For the text-containing cell, return its midpoint in [x, y] coordinate format. 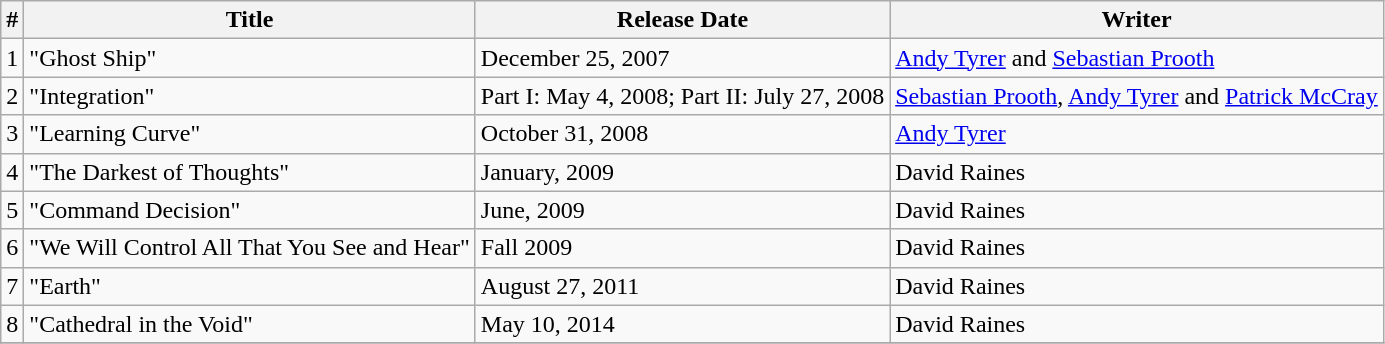
December 25, 2007 [682, 58]
5 [12, 210]
"Earth" [250, 286]
Andy Tyrer [1137, 134]
May 10, 2014 [682, 324]
8 [12, 324]
Andy Tyrer and Sebastian Prooth [1137, 58]
"Command Decision" [250, 210]
"Ghost Ship" [250, 58]
3 [12, 134]
"Learning Curve" [250, 134]
June, 2009 [682, 210]
Writer [1137, 20]
October 31, 2008 [682, 134]
2 [12, 96]
# [12, 20]
6 [12, 248]
4 [12, 172]
Part I: May 4, 2008; Part II: July 27, 2008 [682, 96]
Release Date [682, 20]
"Integration" [250, 96]
Title [250, 20]
"Cathedral in the Void" [250, 324]
Fall 2009 [682, 248]
"The Darkest of Thoughts" [250, 172]
1 [12, 58]
January, 2009 [682, 172]
7 [12, 286]
"We Will Control All That You See and Hear" [250, 248]
Sebastian Prooth, Andy Tyrer and Patrick McCray [1137, 96]
August 27, 2011 [682, 286]
